Return [X, Y] of the center of cell containing provided text 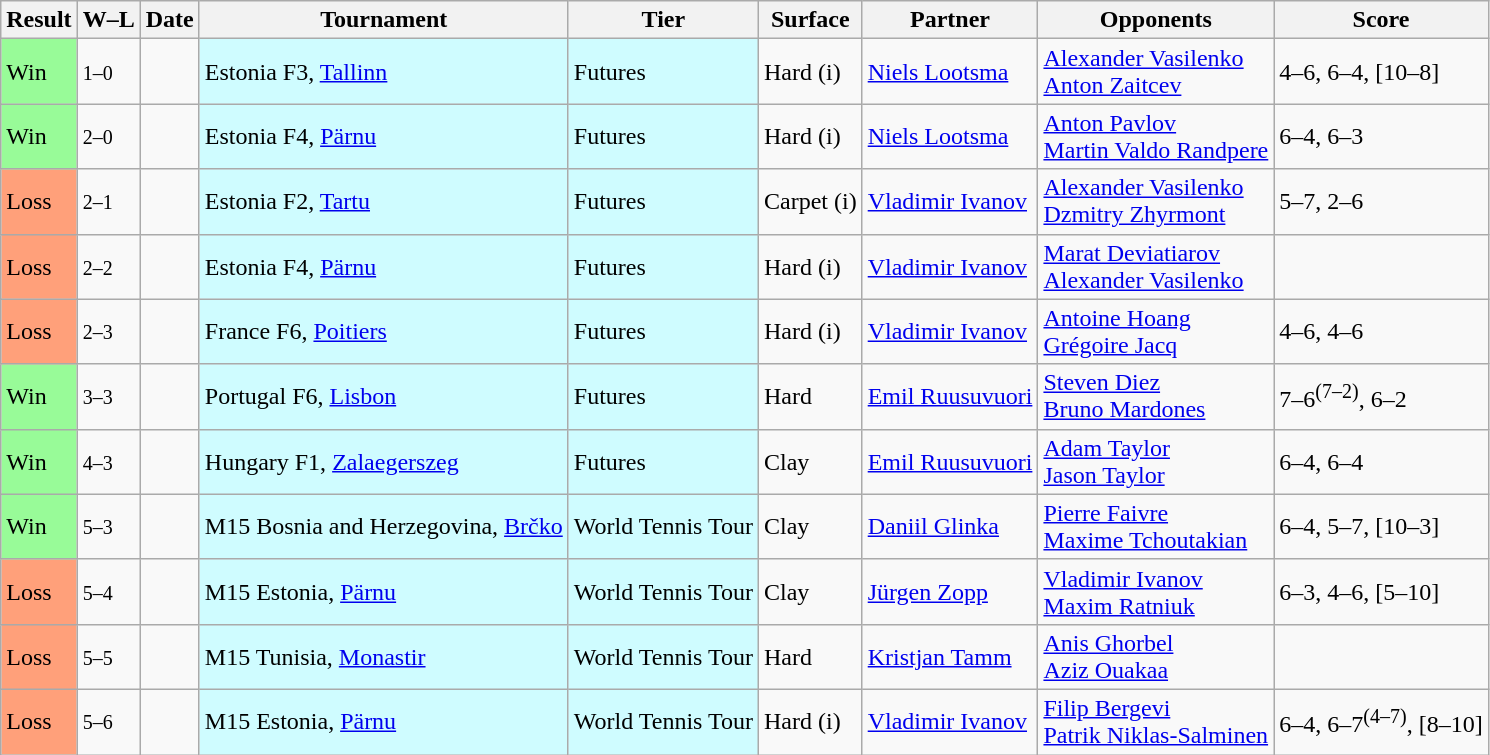
5–6 [108, 722]
4–6, 6–4, [10–8] [1381, 72]
Estonia F2, Tartu [384, 202]
Alexander Vasilenko Anton Zaitcev [1156, 72]
5–4 [108, 592]
1–0 [108, 72]
Anton Pavlov Martin Valdo Randpere [1156, 136]
7–6(7–2), 6–2 [1381, 396]
Pierre Faivre Maxime Tchoutakian [1156, 526]
Date [170, 20]
2–0 [108, 136]
Estonia F3, Tallinn [384, 72]
Jürgen Zopp [950, 592]
6–3, 4–6, [5–10] [1381, 592]
Result [39, 20]
2–3 [108, 332]
Surface [810, 20]
Steven Diez Bruno Mardones [1156, 396]
5–5 [108, 656]
Kristjan Tamm [950, 656]
Carpet (i) [810, 202]
W–L [108, 20]
Vladimir Ivanov Maxim Ratniuk [1156, 592]
Tournament [384, 20]
6–4, 6–7(4–7), [8–10] [1381, 722]
Tier [663, 20]
Daniil Glinka [950, 526]
2–2 [108, 266]
5–3 [108, 526]
France F6, Poitiers [384, 332]
Score [1381, 20]
Opponents [1156, 20]
6–4, 6–4 [1381, 462]
4–3 [108, 462]
Portugal F6, Lisbon [384, 396]
Antoine Hoang Grégoire Jacq [1156, 332]
Adam Taylor Jason Taylor [1156, 462]
Hungary F1, Zalaegerszeg [384, 462]
M15 Tunisia, Monastir [384, 656]
4–6, 4–6 [1381, 332]
3–3 [108, 396]
Alexander Vasilenko Dzmitry Zhyrmont [1156, 202]
Anis Ghorbel Aziz Ouakaa [1156, 656]
5–7, 2–6 [1381, 202]
6–4, 5–7, [10–3] [1381, 526]
2–1 [108, 202]
Marat Deviatiarov Alexander Vasilenko [1156, 266]
Filip Bergevi Patrik Niklas-Salminen [1156, 722]
Partner [950, 20]
6–4, 6–3 [1381, 136]
M15 Bosnia and Herzegovina, Brčko [384, 526]
